Search for the cell housing the specified text and yield its (X, Y) center coordinate. 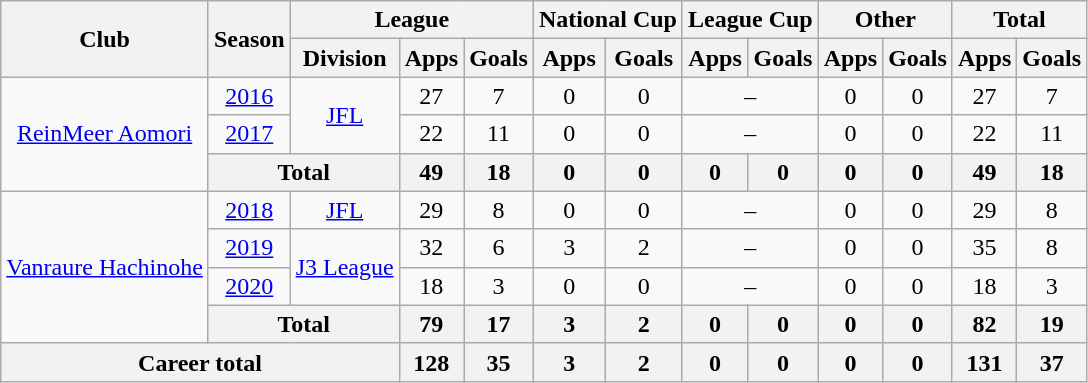
National Cup (608, 20)
Vanraure Hachinohe (105, 267)
Club (105, 39)
Other (885, 20)
J3 League (344, 267)
League (412, 20)
32 (431, 248)
6 (499, 248)
2016 (249, 96)
2020 (249, 286)
Career total (200, 362)
128 (431, 362)
79 (431, 324)
2017 (249, 134)
ReinMeer Aomori (105, 134)
2018 (249, 210)
131 (984, 362)
17 (499, 324)
82 (984, 324)
37 (1052, 362)
2019 (249, 248)
19 (1052, 324)
Division (344, 58)
Season (249, 39)
League Cup (750, 20)
